Return [x, y] of the center of cell containing provided text 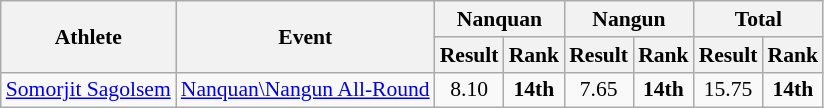
Somorjit Sagolsem [88, 90]
Event [306, 36]
Nanquan\Nangun All-Round [306, 90]
8.10 [470, 90]
Nangun [628, 19]
15.75 [728, 90]
Athlete [88, 36]
Total [758, 19]
Nanquan [500, 19]
7.65 [598, 90]
